Find where the given text appears and provide that cell's center as (X, Y) coordinate. 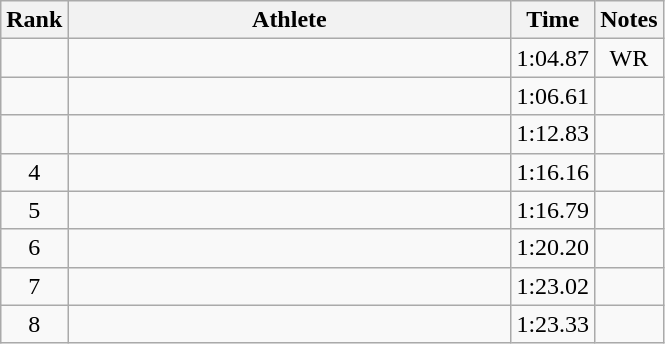
Rank (34, 20)
1:23.02 (553, 286)
1:04.87 (553, 58)
4 (34, 172)
6 (34, 248)
1:16.79 (553, 210)
Notes (629, 20)
5 (34, 210)
WR (629, 58)
1:16.16 (553, 172)
Athlete (290, 20)
1:23.33 (553, 324)
1:20.20 (553, 248)
7 (34, 286)
8 (34, 324)
1:06.61 (553, 96)
1:12.83 (553, 134)
Time (553, 20)
